Extract the (X, Y) coordinate from the center of the cell holding the provided text.  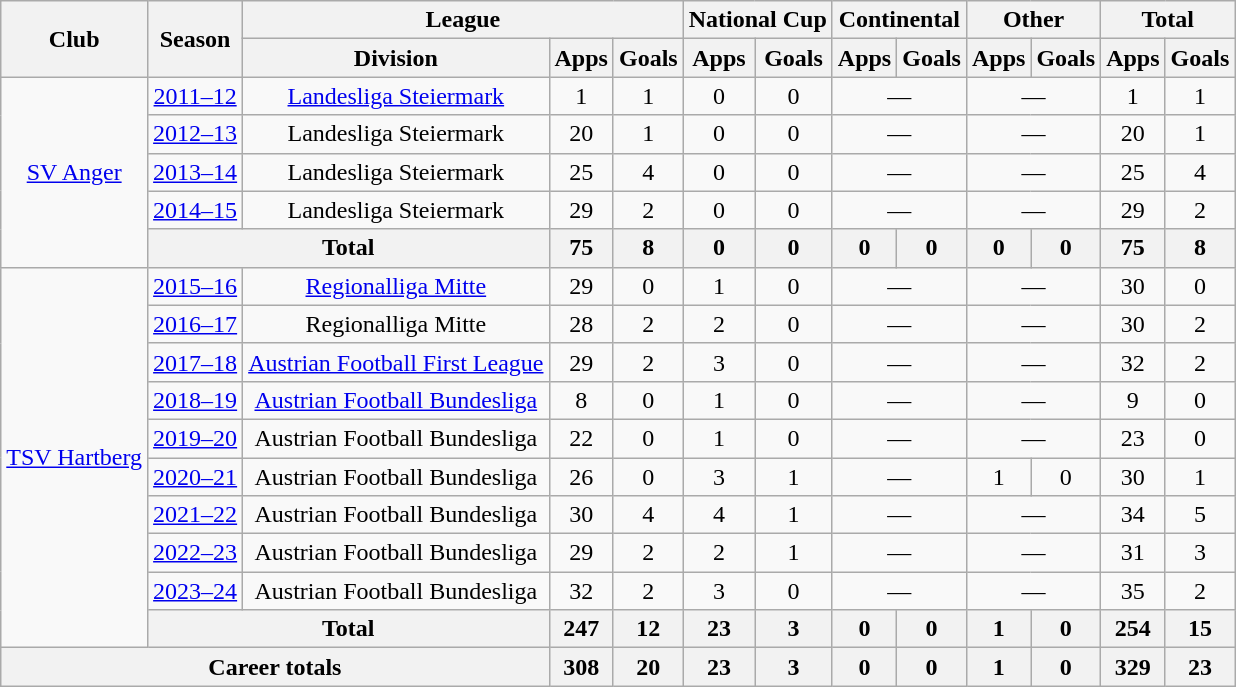
2011–12 (196, 96)
League (464, 20)
22 (581, 438)
2015–16 (196, 286)
26 (581, 477)
12 (648, 629)
Division (396, 58)
Club (74, 39)
2019–20 (196, 438)
2012–13 (196, 134)
Career totals (275, 667)
329 (1133, 667)
2020–21 (196, 477)
TSV Hartberg (74, 458)
2021–22 (196, 515)
254 (1133, 629)
2023–24 (196, 591)
2013–14 (196, 172)
9 (1133, 400)
Continental (899, 20)
2018–19 (196, 400)
34 (1133, 515)
2014–15 (196, 210)
Season (196, 39)
2017–18 (196, 362)
31 (1133, 553)
5 (1200, 515)
Other (1033, 20)
28 (581, 324)
SV Anger (74, 172)
247 (581, 629)
15 (1200, 629)
2016–17 (196, 324)
National Cup (758, 20)
Austrian Football First League (396, 362)
35 (1133, 591)
2022–23 (196, 553)
308 (581, 667)
